Extract the [X, Y] coordinate from the center of the cell holding the provided text.  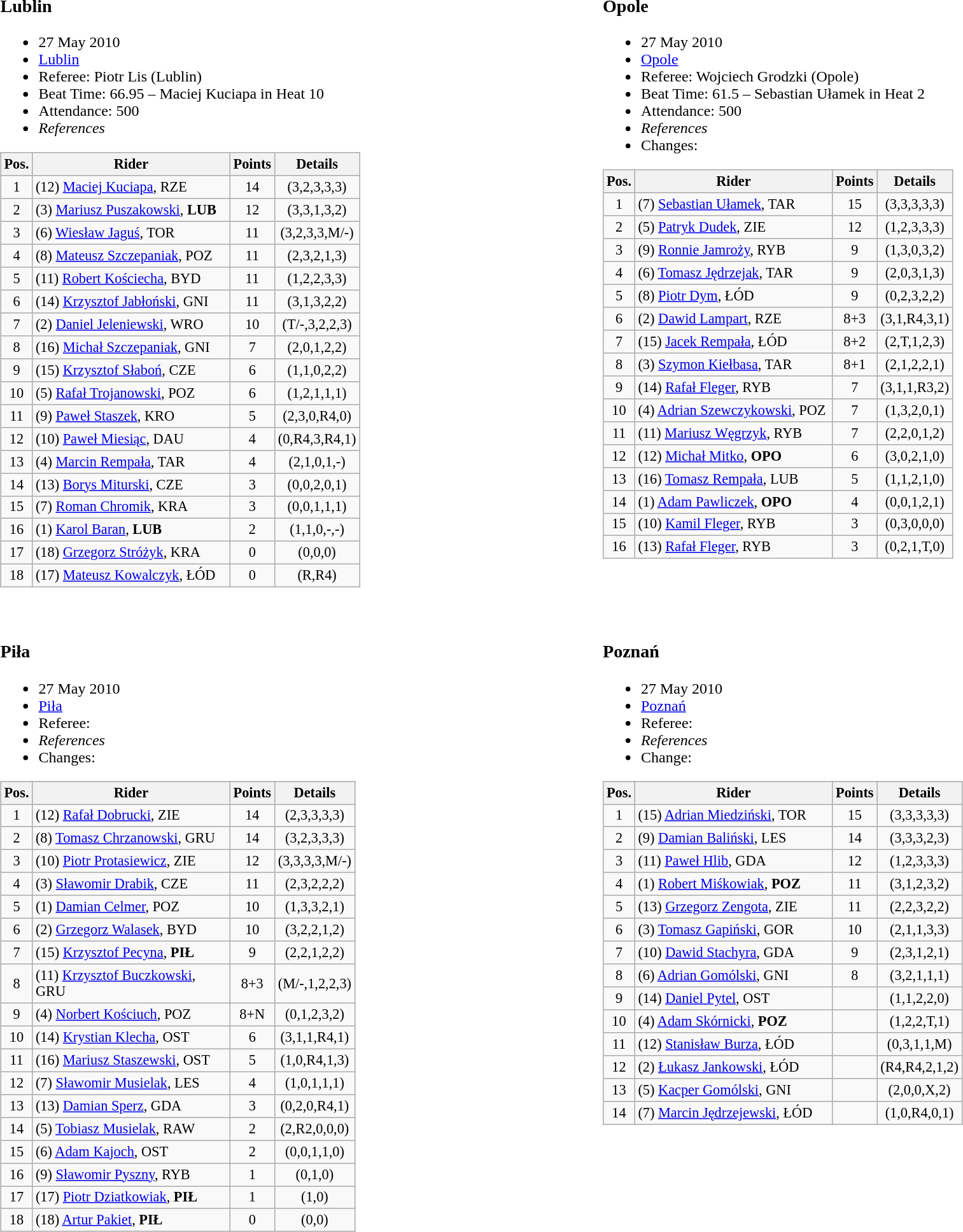
(1) Robert Miśkowiak, POZ [733, 884]
(8) Tomasz Chrzanowski, GRU [131, 838]
(3,3,1,3,2) [317, 210]
(12) Michał Mitko, OPO [733, 456]
(1,1,0,2,2) [317, 370]
(15) Jacek Rempała, ŁÓD [733, 342]
(3,1,1,R4,1) [315, 1037]
(2,1,2,2,1) [915, 365]
(2,2,3,2,2) [919, 907]
(2,2,1,2,2) [315, 953]
(1,2,2,T,1) [919, 1021]
(2,1,0,1,-) [317, 461]
(4) Adam Skórnicki, POZ [733, 1021]
(14) Daniel Pytel, OST [733, 998]
(2,0,0,X,2) [919, 1089]
(12) Maciej Kuciapa, RZE [131, 187]
8+N [252, 1014]
(1,3,0,3,2) [915, 250]
(8) Piotr Dym, ŁÓD [733, 296]
(6) Wiesław Jaguś, TOR [131, 233]
(14) Rafał Fleger, RYB [733, 388]
(17) Mateusz Kowalczyk, ŁÓD [131, 576]
(2,1,1,3,3) [919, 930]
(13) Rafał Fleger, RYB [733, 547]
(2) Dawid Lampart, RZE [733, 319]
(2,2,0,1,2) [915, 433]
(4) Norbert Kościuch, POZ [131, 1014]
(17) Piotr Dziatkowiak, PIŁ [131, 1198]
(2,3,3,3,3) [315, 816]
(11) Robert Kościecha, BYD [131, 279]
(10) Dawid Stachyra, GDA [733, 953]
(15) Krzysztof Słaboń, CZE [131, 370]
(12) Rafał Dobrucki, ZIE [131, 816]
(2,0,3,1,3) [915, 273]
(2,3,2,2,2) [315, 884]
(1,0,R4,0,1) [919, 1112]
(1) Adam Pawliczek, OPO [733, 501]
(5) Rafał Trojanowski, POZ [131, 393]
(14) Krystian Klecha, OST [131, 1037]
(0,0,1,1,0) [315, 1152]
(3,0,2,1,0) [915, 456]
(9) Ronnie Jamroży, RYB [733, 250]
(0,3,1,1,M) [919, 1044]
(1,0) [315, 1198]
(5) Patryk Dudek, ZIE [733, 227]
(16) Mariusz Staszewski, OST [131, 1060]
(1,3,2,0,1) [915, 410]
(8) Mateusz Szczepaniak, POZ [131, 256]
(3,1,2,3,2) [919, 884]
(2,3,2,1,3) [317, 256]
(1,3,3,2,1) [315, 907]
(11) Krzysztof Buczkowski, GRU [131, 984]
(10) Kamil Fleger, RYB [733, 524]
(7) Sebastian Ułamek, TAR [733, 204]
(14) Krzysztof Jabłoński, GNI [131, 302]
(3,3,3,2,3) [919, 838]
(10) Paweł Miesiąc, DAU [131, 438]
8+2 [855, 342]
(0,2,3,2,2) [915, 296]
(2,0,1,2,2) [317, 347]
(18) Artur Pakiet, PIŁ [131, 1220]
(5) Tobiasz Musielak, RAW [131, 1129]
(1,2,2,3,3) [317, 279]
(R4,R4,2,1,2) [919, 1067]
(1) Karol Baran, LUB [131, 530]
(0,0,1,2,1) [915, 501]
(13) Grzegorz Zengota, ZIE [733, 907]
(6) Tomasz Jędrzejak, TAR [733, 273]
(3) Mariusz Puszakowski, LUB [131, 210]
(3,2,1,1,1) [919, 976]
(7) Marcin Jędrzejewski, ŁÓD [733, 1112]
(11) Paweł Hlib, GDA [733, 861]
(0,2,1,T,0) [915, 547]
(16) Michał Szczepaniak, GNI [131, 347]
(4) Marcin Rempała, TAR [131, 461]
(2,T,1,2,3) [915, 342]
(1,0,R4,1,3) [315, 1060]
(0,0,1,1,1) [317, 507]
(2,3,0,R4,0) [317, 416]
(2) Grzegorz Walasek, BYD [131, 930]
(0,2,0,R4,1) [315, 1106]
(3,1,R4,3,1) [915, 319]
(0,1,0) [315, 1175]
(2,3,1,2,1) [919, 953]
(1,1,2,1,0) [915, 479]
(0,3,0,0,0) [915, 524]
(3) Sławomir Drabik, CZE [131, 884]
(3,1,1,R3,2) [915, 388]
(13) Damian Sperz, GDA [131, 1106]
(3,3,3,3,M/-) [315, 861]
(0,R4,3,R4,1) [317, 438]
(5) Kacper Gomólski, GNI [733, 1089]
(R,R4) [317, 576]
(3) Szymon Kiełbasa, TAR [733, 365]
(16) Tomasz Rempała, LUB [733, 479]
(0,0,2,0,1) [317, 484]
(7) Sławomir Musielak, LES [131, 1083]
(11) Mariusz Węgrzyk, RYB [733, 433]
(3,1,3,2,2) [317, 302]
(2,R2,0,0,0) [315, 1129]
(9) Damian Baliński, LES [733, 838]
(0,1,2,3,2) [315, 1014]
(12) Stanisław Burza, ŁÓD [733, 1044]
(10) Piotr Protasiewicz, ZIE [131, 861]
(0,0,0) [317, 553]
(0,0) [315, 1220]
(1,1,0,-,-) [317, 530]
(3) Tomasz Gapiński, GOR [733, 930]
(1,2,1,1,1) [317, 393]
(M/-,1,2,2,3) [315, 984]
(1,1,2,2,0) [919, 998]
(7) Roman Chromik, KRA [131, 507]
(6) Adam Kajoch, OST [131, 1152]
(3,2,3,3,M/-) [317, 233]
(2) Daniel Jeleniewski, WRO [131, 325]
(15) Krzysztof Pecyna, PIŁ [131, 953]
(T/-,3,2,2,3) [317, 325]
(1,0,1,1,1) [315, 1083]
(1) Damian Celmer, POZ [131, 907]
(15) Adrian Miedziński, TOR [733, 816]
(13) Borys Miturski, CZE [131, 484]
(3,2,2,1,2) [315, 930]
(6) Adrian Gomólski, GNI [733, 976]
(4) Adrian Szewczykowski, POZ [733, 410]
(2) Łukasz Jankowski, ŁÓD [733, 1067]
(9) Sławomir Pyszny, RYB [131, 1175]
8+1 [855, 365]
(18) Grzegorz Stróżyk, KRA [131, 553]
(9) Paweł Staszek, KRO [131, 416]
